Extract the [x, y] coordinate from the center of the cell holding the provided text.  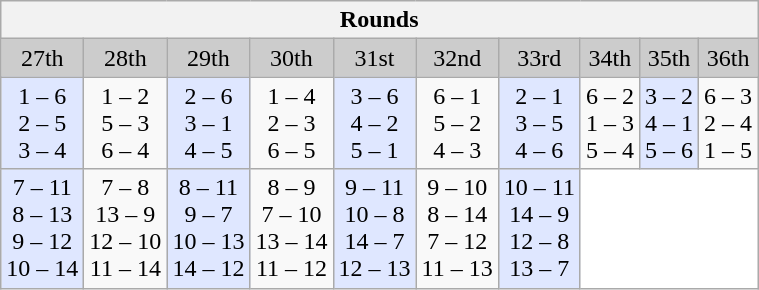
Rounds [380, 20]
31st [374, 58]
3 – 24 – 15 – 6 [668, 123]
1 – 42 – 36 – 5 [292, 123]
7 – 118 – 139 – 1210 – 14 [42, 228]
2 – 13 – 54 – 6 [539, 123]
32nd [457, 58]
27th [42, 58]
33rd [539, 58]
10 – 1114 – 912 – 813 – 7 [539, 228]
9 – 1110 – 814 – 712 – 13 [374, 228]
1 – 25 – 36 – 4 [126, 123]
6 – 32 – 41 – 5 [728, 123]
8 – 119 – 710 – 1314 – 12 [208, 228]
3 – 64 – 25 – 1 [374, 123]
29th [208, 58]
2 – 63 – 14 – 5 [208, 123]
34th [610, 58]
7 – 813 – 912 – 1011 – 14 [126, 228]
36th [728, 58]
28th [126, 58]
9 – 108 – 147 – 1211 – 13 [457, 228]
6 – 21 – 35 – 4 [610, 123]
8 – 97 – 1013 – 1411 – 12 [292, 228]
6 – 15 – 24 – 3 [457, 123]
35th [668, 58]
1 – 62 – 53 – 4 [42, 123]
30th [292, 58]
